Search for the cell housing the specified text and yield its [x, y] center coordinate. 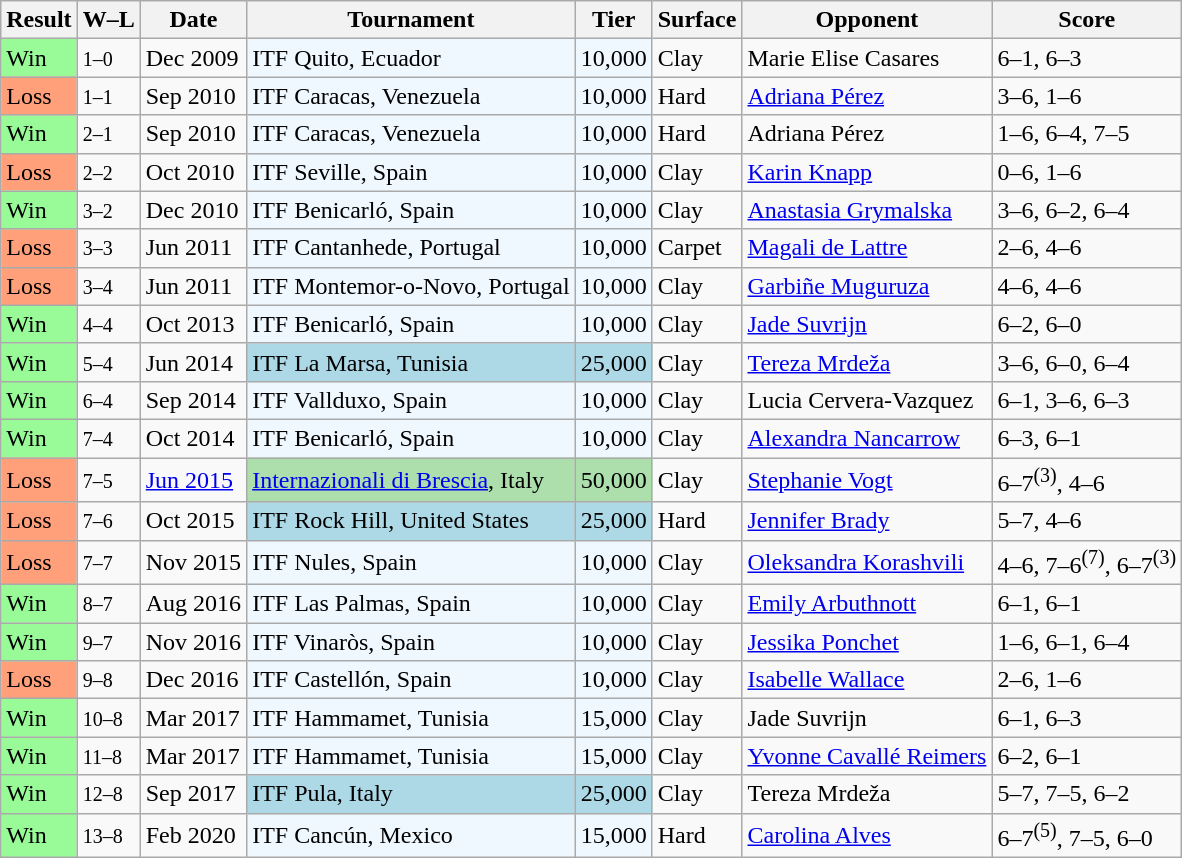
Oleksandra Korashvili [867, 562]
Oct 2010 [193, 172]
ITF Quito, Ecuador [412, 58]
Oct 2015 [193, 521]
2–6, 4–6 [1087, 248]
Score [1087, 20]
Yvonne Cavallé Reimers [867, 756]
ITF Vinaròs, Spain [412, 642]
Isabelle Wallace [867, 680]
5–4 [108, 362]
Emily Arbuthnott [867, 604]
Garbiñe Muguruza [867, 286]
Karin Knapp [867, 172]
Jun 2015 [193, 480]
4–4 [108, 324]
ITF Montemor-o-Novo, Portugal [412, 286]
2–1 [108, 134]
Jessika Ponchet [867, 642]
ITF La Marsa, Tunisia [412, 362]
Dec 2009 [193, 58]
Date [193, 20]
11–8 [108, 756]
7–7 [108, 562]
Oct 2014 [193, 438]
Tier [614, 20]
10–8 [108, 718]
ITF Las Palmas, Spain [412, 604]
ITF Cantanhede, Portugal [412, 248]
1–0 [108, 58]
6–3, 6–1 [1087, 438]
6–7(3), 4–6 [1087, 480]
4–6, 4–6 [1087, 286]
6–1, 3–6, 6–3 [1087, 400]
ITF Pula, Italy [412, 794]
3–6, 6–0, 6–4 [1087, 362]
ITF Vallduxo, Spain [412, 400]
Nov 2016 [193, 642]
Tournament [412, 20]
Magali de Lattre [867, 248]
2–2 [108, 172]
7–4 [108, 438]
Lucia Cervera-Vazquez [867, 400]
0–6, 1–6 [1087, 172]
3–6, 6–2, 6–4 [1087, 210]
Opponent [867, 20]
Surface [697, 20]
Oct 2013 [193, 324]
8–7 [108, 604]
4–6, 7–6(7), 6–7(3) [1087, 562]
Sep 2017 [193, 794]
Stephanie Vogt [867, 480]
6–4 [108, 400]
3–4 [108, 286]
1–6, 6–1, 6–4 [1087, 642]
Carpet [697, 248]
7–5 [108, 480]
6–1, 6–1 [1087, 604]
12–8 [108, 794]
ITF Nules, Spain [412, 562]
Sep 2014 [193, 400]
1–1 [108, 96]
Anastasia Grymalska [867, 210]
13–8 [108, 836]
Carolina Alves [867, 836]
5–7, 4–6 [1087, 521]
Marie Elise Casares [867, 58]
6–2, 6–1 [1087, 756]
6–2, 6–0 [1087, 324]
Feb 2020 [193, 836]
W–L [108, 20]
Nov 2015 [193, 562]
Dec 2016 [193, 680]
50,000 [614, 480]
3–3 [108, 248]
Internazionali di Brescia, Italy [412, 480]
Dec 2010 [193, 210]
2–6, 1–6 [1087, 680]
Jennifer Brady [867, 521]
1–6, 6–4, 7–5 [1087, 134]
3–2 [108, 210]
Jun 2014 [193, 362]
Alexandra Nancarrow [867, 438]
9–8 [108, 680]
ITF Rock Hill, United States [412, 521]
ITF Castellón, Spain [412, 680]
3–6, 1–6 [1087, 96]
Aug 2016 [193, 604]
6–7(5), 7–5, 6–0 [1087, 836]
ITF Seville, Spain [412, 172]
Result [39, 20]
9–7 [108, 642]
7–6 [108, 521]
ITF Cancún, Mexico [412, 836]
5–7, 7–5, 6–2 [1087, 794]
